Locate the cell with the specified text and output its [x, y] center coordinate. 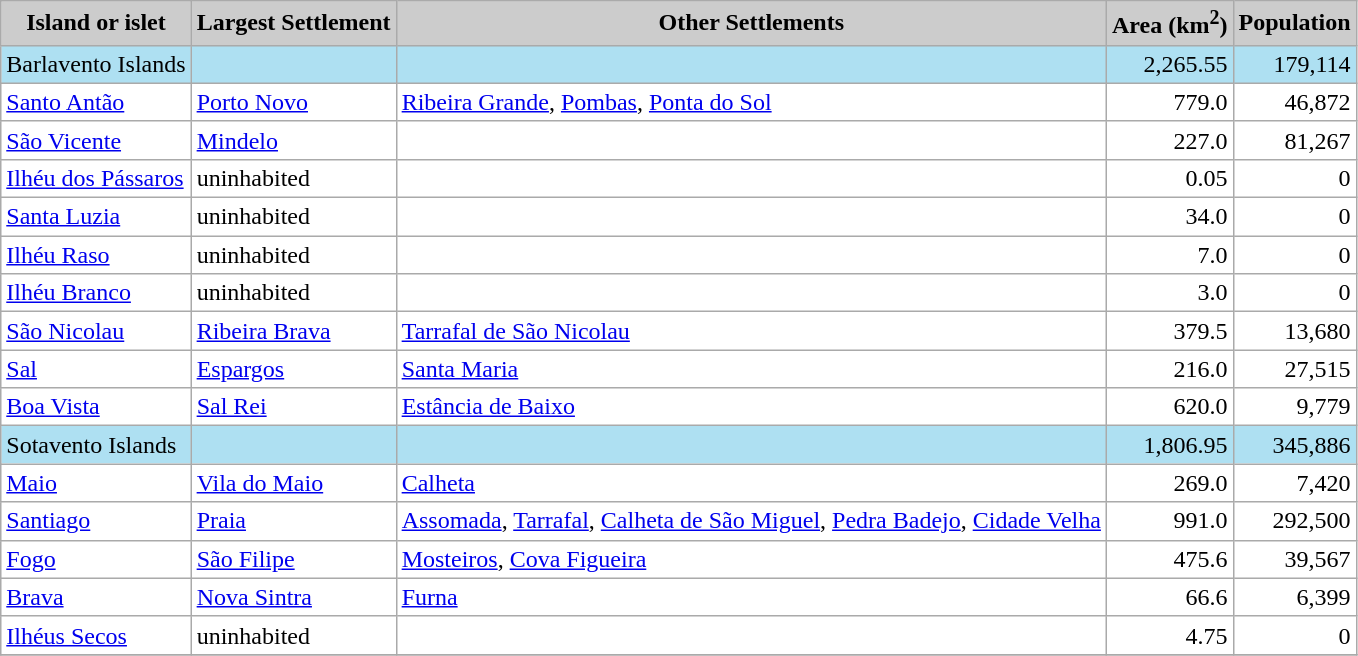
São Vicente [96, 140]
7,420 [1294, 483]
Boa Vista [96, 407]
Ilhéu Branco [96, 293]
Nova Sintra [294, 597]
6,399 [1294, 597]
13,680 [1294, 331]
4.75 [1170, 635]
39,567 [1294, 559]
2,265.55 [1170, 64]
27,515 [1294, 369]
269.0 [1170, 483]
Sal Rei [294, 407]
1,806.95 [1170, 445]
Santiago [96, 521]
Ilhéu dos Pássaros [96, 178]
Assomada, Tarrafal, Calheta de São Miguel, Pedra Badejo, Cidade Velha [751, 521]
179,114 [1294, 64]
46,872 [1294, 102]
Furna [751, 597]
São Nicolau [96, 331]
Mosteiros, Cova Figueira [751, 559]
Sal [96, 369]
Espargos [294, 369]
0.05 [1170, 178]
620.0 [1170, 407]
Ilhéus Secos [96, 635]
292,500 [1294, 521]
Porto Novo [294, 102]
Santa Maria [751, 369]
Ribeira Grande, Pombas, Ponta do Sol [751, 102]
345,886 [1294, 445]
216.0 [1170, 369]
Tarrafal de São Nicolau [751, 331]
Santo Antão [96, 102]
Santa Luzia [96, 217]
Barlavento Islands [96, 64]
475.6 [1170, 559]
Maio [96, 483]
Fogo [96, 559]
Brava [96, 597]
Island or islet [96, 24]
Vila do Maio [294, 483]
Other Settlements [751, 24]
227.0 [1170, 140]
3.0 [1170, 293]
Population [1294, 24]
66.6 [1170, 597]
Largest Settlement [294, 24]
81,267 [1294, 140]
Ilhéu Raso [96, 255]
Area (km2) [1170, 24]
Estância de Baixo [751, 407]
Calheta [751, 483]
9,779 [1294, 407]
379.5 [1170, 331]
São Filipe [294, 559]
Ribeira Brava [294, 331]
7.0 [1170, 255]
Sotavento Islands [96, 445]
779.0 [1170, 102]
34.0 [1170, 217]
Praia [294, 521]
Mindelo [294, 140]
991.0 [1170, 521]
